Identify which cell holds the provided text, then report its [x, y] central coordinate. 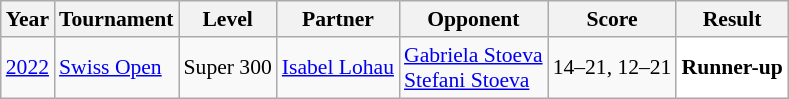
Super 300 [228, 68]
Gabriela Stoeva Stefani Stoeva [474, 68]
Runner-up [732, 68]
Level [228, 19]
Tournament [116, 19]
2022 [28, 68]
Result [732, 19]
Score [612, 19]
Opponent [474, 19]
Isabel Lohau [338, 68]
14–21, 12–21 [612, 68]
Year [28, 19]
Partner [338, 19]
Swiss Open [116, 68]
